Provide the (x, y) coordinate of the cell's center where the given text is located.  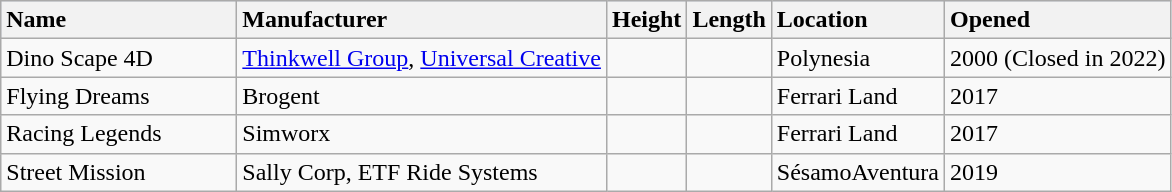
Dino Scape 4D (119, 58)
Height (646, 20)
Location (858, 20)
Racing Legends (119, 134)
Street Mission (119, 172)
Polynesia (858, 58)
Simworx (422, 134)
Opened (1058, 20)
2000 (Closed in 2022) (1058, 58)
Manufacturer (422, 20)
Thinkwell Group, Universal Creative (422, 58)
Flying Dreams (119, 96)
2019 (1058, 172)
SésamoAventura (858, 172)
Sally Corp, ETF Ride Systems (422, 172)
Length (729, 20)
Brogent (422, 96)
Name (119, 20)
